Detect which cell encompasses the target text, then output its (X, Y) center coordinate. 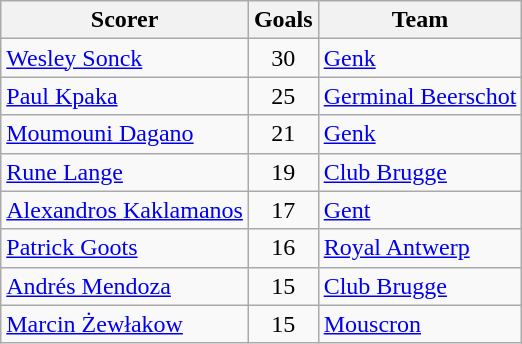
Gent (420, 210)
17 (283, 210)
Andrés Mendoza (125, 286)
Patrick Goots (125, 248)
16 (283, 248)
25 (283, 96)
30 (283, 58)
Scorer (125, 20)
Mouscron (420, 324)
Moumouni Dagano (125, 134)
19 (283, 172)
21 (283, 134)
Alexandros Kaklamanos (125, 210)
Wesley Sonck (125, 58)
Team (420, 20)
Royal Antwerp (420, 248)
Marcin Żewłakow (125, 324)
Germinal Beerschot (420, 96)
Rune Lange (125, 172)
Goals (283, 20)
Paul Kpaka (125, 96)
